Determine the [X, Y] coordinate at the center of the cell enclosing the given text.  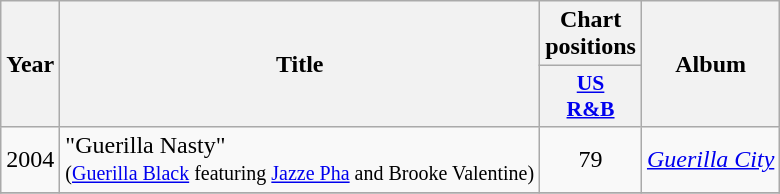
Title [300, 64]
Guerilla City [710, 160]
USR&B [591, 96]
"Guerilla Nasty" (Guerilla Black featuring Jazze Pha and Brooke Valentine) [300, 160]
79 [591, 160]
Chart positions [591, 34]
Album [710, 64]
2004 [30, 160]
Year [30, 64]
